Detect which cell encompasses the target text, then output its (x, y) center coordinate. 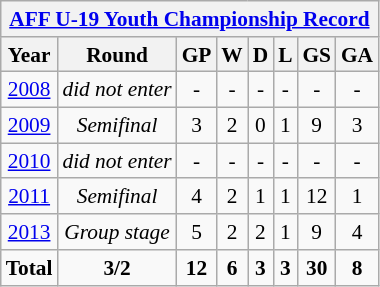
30 (316, 268)
L (285, 55)
2009 (30, 126)
GS (316, 55)
W (232, 55)
6 (232, 268)
2010 (30, 161)
AFF U-19 Youth Championship Record (190, 19)
5 (197, 232)
2008 (30, 90)
D (260, 55)
2011 (30, 197)
GP (197, 55)
Total (30, 268)
2013 (30, 232)
0 (260, 126)
Group stage (116, 232)
8 (357, 268)
Year (30, 55)
GA (357, 55)
Round (116, 55)
3/2 (116, 268)
